Extract the [x, y] coordinate from the center of the cell holding the provided text.  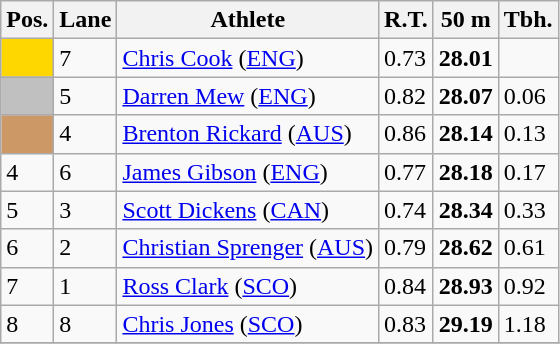
28.14 [466, 134]
Ross Clark (SCO) [248, 286]
Lane [86, 20]
Chris Jones (SCO) [248, 324]
0.86 [406, 134]
0.83 [406, 324]
Scott Dickens (CAN) [248, 210]
28.34 [466, 210]
50 m [466, 20]
28.01 [466, 58]
Pos. [28, 20]
James Gibson (ENG) [248, 172]
28.93 [466, 286]
Brenton Rickard (AUS) [248, 134]
28.62 [466, 248]
29.19 [466, 324]
0.06 [528, 96]
Tbh. [528, 20]
0.92 [528, 286]
Chris Cook (ENG) [248, 58]
0.74 [406, 210]
1 [86, 286]
3 [86, 210]
0.73 [406, 58]
Athlete [248, 20]
Darren Mew (ENG) [248, 96]
0.84 [406, 286]
R.T. [406, 20]
0.17 [528, 172]
Christian Sprenger (AUS) [248, 248]
0.79 [406, 248]
2 [86, 248]
0.13 [528, 134]
0.77 [406, 172]
28.18 [466, 172]
0.82 [406, 96]
28.07 [466, 96]
0.33 [528, 210]
0.61 [528, 248]
1.18 [528, 324]
